Find where the given text appears and provide that cell's center as (X, Y) coordinate. 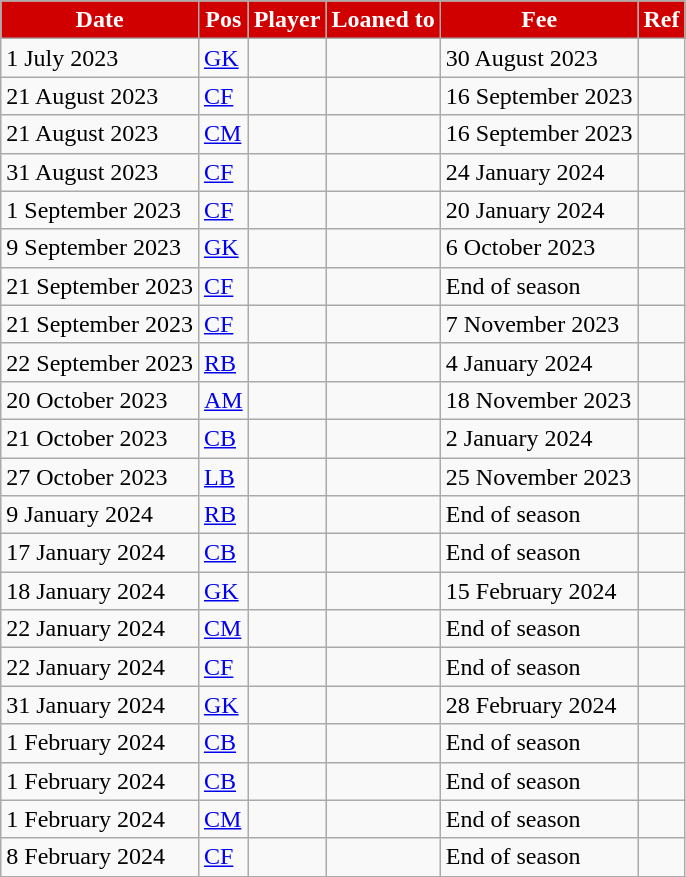
1 July 2023 (100, 58)
30 August 2023 (539, 58)
27 October 2023 (100, 477)
LB (223, 477)
18 January 2024 (100, 591)
AM (223, 400)
Fee (539, 20)
9 January 2024 (100, 515)
18 November 2023 (539, 400)
8 February 2024 (100, 857)
31 January 2024 (100, 705)
20 January 2024 (539, 210)
22 September 2023 (100, 362)
24 January 2024 (539, 172)
1 September 2023 (100, 210)
Date (100, 20)
25 November 2023 (539, 477)
Pos (223, 20)
7 November 2023 (539, 324)
9 September 2023 (100, 248)
Player (287, 20)
Ref (662, 20)
6 October 2023 (539, 248)
2 January 2024 (539, 438)
28 February 2024 (539, 705)
15 February 2024 (539, 591)
Loaned to (383, 20)
20 October 2023 (100, 400)
17 January 2024 (100, 553)
4 January 2024 (539, 362)
21 October 2023 (100, 438)
31 August 2023 (100, 172)
